Scan for the cell matching the given text and deliver its [X, Y] coordinate at center. 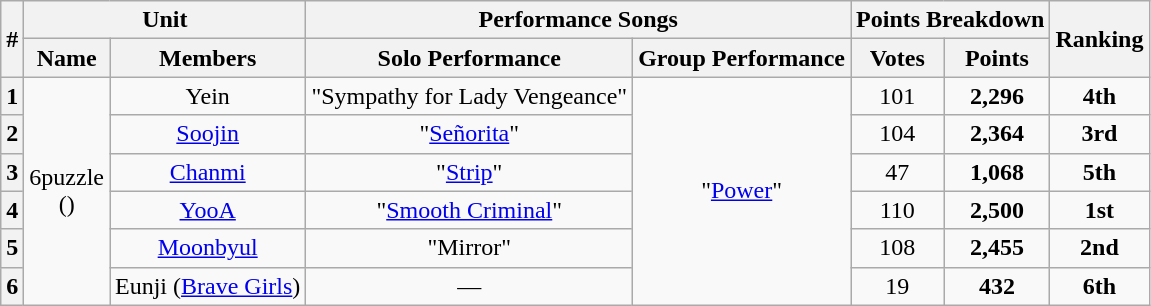
Unit [165, 20]
2 [12, 134]
2nd [1100, 248]
"Smooth Criminal" [470, 210]
Ranking [1100, 39]
6th [1100, 286]
Members [208, 58]
Name [67, 58]
4 [12, 210]
3rd [1100, 134]
47 [898, 172]
"Mirror" [470, 248]
3 [12, 172]
432 [997, 286]
1,068 [997, 172]
"Sympathy for Lady Vengeance" [470, 96]
Yein [208, 96]
2,455 [997, 248]
"Power" [742, 191]
110 [898, 210]
Soojin [208, 134]
YooA [208, 210]
Moonbyul [208, 248]
1 [12, 96]
2,296 [997, 96]
1st [1100, 210]
— [470, 286]
# [12, 39]
Chanmi [208, 172]
Group Performance [742, 58]
2,500 [997, 210]
"Strip" [470, 172]
Eunji (Brave Girls) [208, 286]
5 [12, 248]
Points Breakdown [950, 20]
19 [898, 286]
Votes [898, 58]
101 [898, 96]
Solo Performance [470, 58]
"Señorita" [470, 134]
6 [12, 286]
Performance Songs [578, 20]
Points [997, 58]
4th [1100, 96]
2,364 [997, 134]
108 [898, 248]
5th [1100, 172]
104 [898, 134]
6puzzle() [67, 191]
